Capture the cell that displays the provided text and extract its [X, Y] central coordinate. 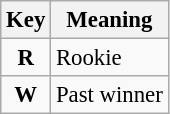
Rookie [110, 58]
Past winner [110, 95]
Key [26, 20]
W [26, 95]
Meaning [110, 20]
R [26, 58]
